Identify which cell holds the provided text, then report its [X, Y] central coordinate. 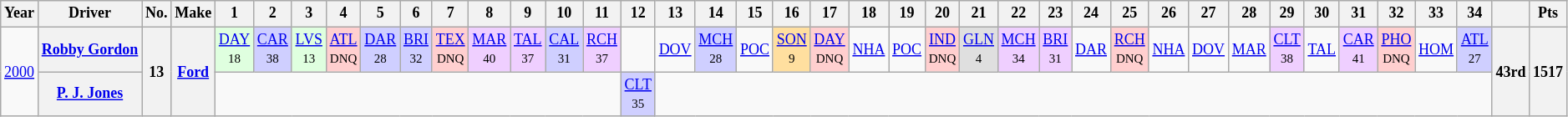
Driver [89, 13]
Robby Gordon [89, 49]
16 [792, 13]
20 [942, 13]
No. [157, 13]
32 [1397, 13]
TAL37 [528, 49]
8 [490, 13]
P. J. Jones [89, 94]
15 [755, 13]
27 [1209, 13]
5 [381, 13]
RCH37 [602, 49]
Year [20, 13]
Make [194, 13]
DAY18 [234, 49]
LVS13 [309, 49]
18 [869, 13]
29 [1286, 13]
2000 [20, 72]
10 [565, 13]
Pts [1549, 13]
TAL [1322, 49]
ATL27 [1474, 49]
MCH28 [716, 49]
9 [528, 13]
INDDNQ [942, 49]
1 [234, 13]
31 [1358, 13]
6 [416, 13]
4 [343, 13]
Ford [194, 72]
26 [1169, 13]
19 [907, 13]
34 [1474, 13]
12 [638, 13]
14 [716, 13]
25 [1129, 13]
MCH34 [1018, 49]
11 [602, 13]
17 [830, 13]
GLN4 [979, 49]
22 [1018, 13]
CAR41 [1358, 49]
24 [1091, 13]
CLT38 [1286, 49]
HOM [1437, 49]
TEXDNQ [450, 49]
ATLDNQ [343, 49]
43rd [1510, 72]
33 [1437, 13]
23 [1056, 13]
7 [450, 13]
1517 [1549, 72]
DAR [1091, 49]
21 [979, 13]
2 [273, 13]
28 [1249, 13]
30 [1322, 13]
CLT35 [638, 94]
CAR38 [273, 49]
MAR40 [490, 49]
DAYDNQ [830, 49]
MAR [1249, 49]
CAL31 [565, 49]
SON9 [792, 49]
BRI32 [416, 49]
DAR28 [381, 49]
PHODNQ [1397, 49]
3 [309, 13]
RCHDNQ [1129, 49]
BRI31 [1056, 49]
